Determine the (x, y) coordinate at the center of the cell enclosing the given text.  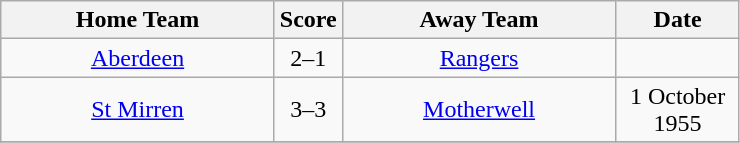
2–1 (308, 58)
Aberdeen (138, 58)
Rangers (479, 58)
Date (678, 20)
Score (308, 20)
3–3 (308, 110)
1 October 1955 (678, 110)
St Mirren (138, 110)
Motherwell (479, 110)
Home Team (138, 20)
Away Team (479, 20)
